Scan for the cell matching the given text and deliver its [x, y] coordinate at center. 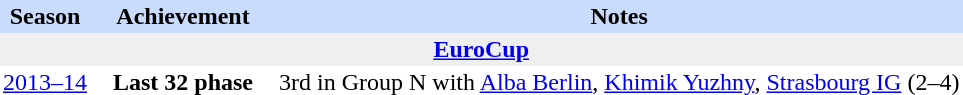
Season [45, 16]
Notes [619, 16]
EuroCup [481, 50]
Achievement [183, 16]
